Find where the given text appears and provide that cell's center as (x, y) coordinate. 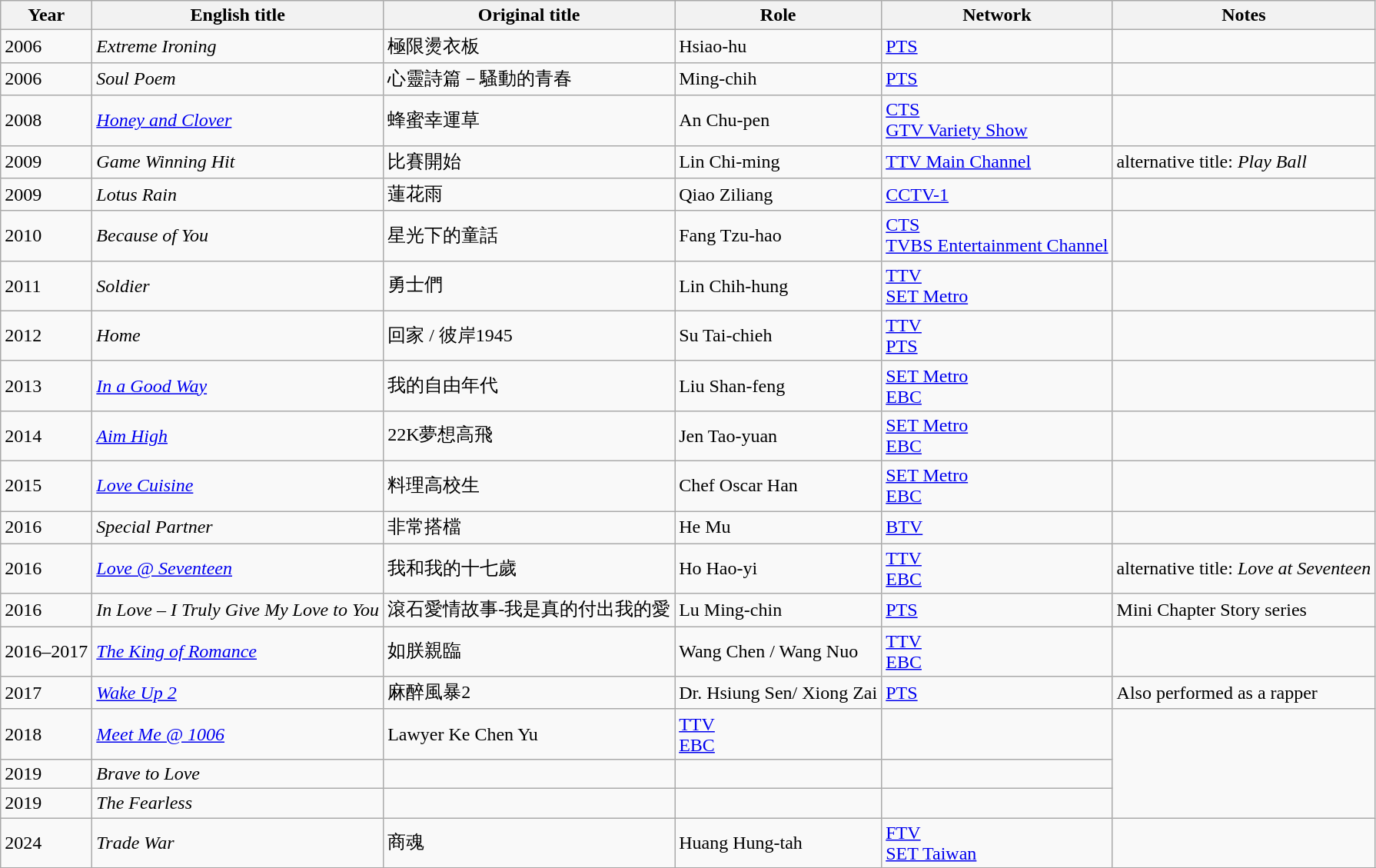
Role (778, 15)
商魂 (529, 843)
蓮花雨 (529, 195)
Network (997, 15)
2024 (46, 843)
alternative title: Play Ball (1244, 161)
麻醉風暴2 (529, 693)
BTV (997, 527)
CTSTVBS Entertainment Channel (997, 235)
Ming-chih (778, 78)
2018 (46, 733)
Lin Chih-hung (778, 286)
比賽開始 (529, 161)
星光下的童話 (529, 235)
In Love – I Truly Give My Love to You (238, 610)
alternative title: Love at Seventeen (1244, 569)
極限燙衣板 (529, 46)
Soul Poem (238, 78)
Also performed as a rapper (1244, 693)
2017 (46, 693)
TTV Main Channel (997, 161)
CCTV-1 (997, 195)
TTVSET Metro (997, 286)
回家 / 彼岸1945 (529, 335)
FTVSET Taiwan (997, 843)
Chef Oscar Han (778, 486)
Lawyer Ke Chen Yu (529, 733)
非常搭檔 (529, 527)
2012 (46, 335)
Mini Chapter Story series (1244, 610)
料理高校生 (529, 486)
The Fearless (238, 803)
Qiao Ziliang (778, 195)
Huang Hung-tah (778, 843)
Lotus Rain (238, 195)
Special Partner (238, 527)
滾石愛情故事-我是真的付出我的愛 (529, 610)
Trade War (238, 843)
2013 (46, 386)
An Chu-pen (778, 120)
Fang Tzu-hao (778, 235)
2016–2017 (46, 652)
Year (46, 15)
22K夢想高飛 (529, 435)
2008 (46, 120)
Lu Ming-chin (778, 610)
我的自由年代 (529, 386)
Jen Tao-yuan (778, 435)
Ho Hao-yi (778, 569)
Wake Up 2 (238, 693)
English title (238, 15)
Love @ Seventeen (238, 569)
Love Cuisine (238, 486)
Dr. Hsiung Sen/ Xiong Zai (778, 693)
Hsiao-hu (778, 46)
Extreme Ironing (238, 46)
Because of You (238, 235)
Meet Me @ 1006 (238, 733)
Su Tai-chieh (778, 335)
心靈詩篇－騷動的青春 (529, 78)
Lin Chi-ming (778, 161)
我和我的十七歲 (529, 569)
He Mu (778, 527)
Brave to Love (238, 773)
The King of Romance (238, 652)
蜂蜜幸運草 (529, 120)
Honey and Clover (238, 120)
In a Good Way (238, 386)
如朕親臨 (529, 652)
勇士們 (529, 286)
Aim High (238, 435)
Wang Chen / Wang Nuo (778, 652)
Original title (529, 15)
Soldier (238, 286)
2014 (46, 435)
CTSGTV Variety Show (997, 120)
TTV PTS (997, 335)
2010 (46, 235)
2011 (46, 286)
Liu Shan-feng (778, 386)
2015 (46, 486)
Notes (1244, 15)
Home (238, 335)
Game Winning Hit (238, 161)
